Scan for the cell matching the given text and deliver its [X, Y] coordinate at center. 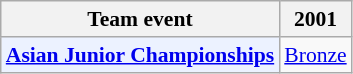
Team event [140, 19]
2001 [315, 19]
Bronze [315, 55]
Asian Junior Championships [140, 55]
